Provide the (x, y) coordinate of the cell's center where the given text is located.  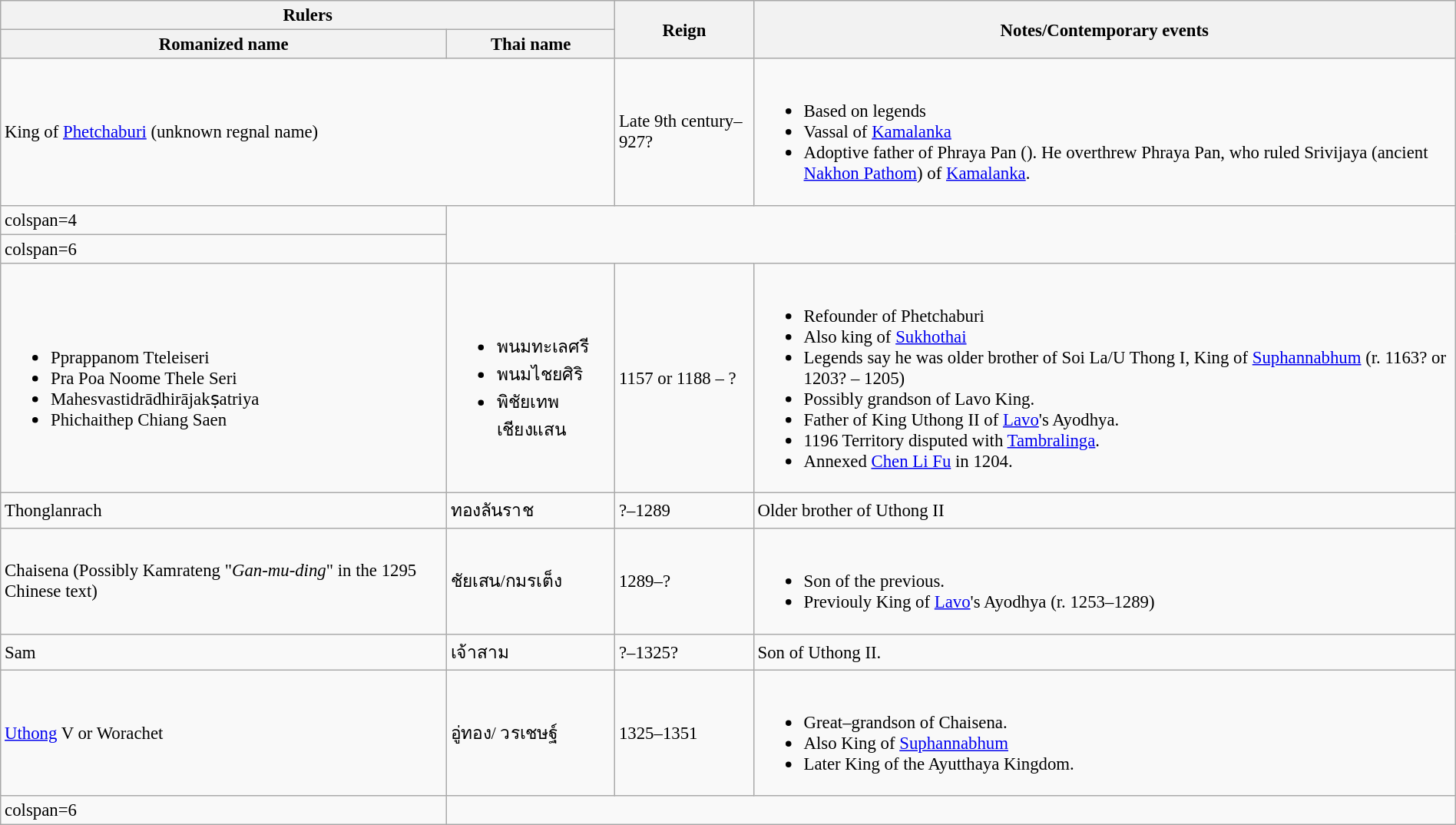
Rulers (308, 15)
Chaisena (Possibly Kamrateng "Gan-mu-ding" in the 1295 Chinese text) (224, 581)
Great–grandson of Chaisena.Also King of SuphannabhumLater King of the Ayutthaya Kingdom. (1104, 733)
Pprappanom TteleiseriPra Poa Noome Thele SeriMahesvastidrādhirājakṣatriyaPhichaithep Chiang Saen (224, 378)
1289–? (685, 581)
Reign (685, 29)
พนมทะเลศรีพนมไชยศิริพิชัยเทพเชียงแสน (531, 378)
เจ้าสาม (531, 651)
?–1325? (685, 651)
Thai name (531, 45)
colspan=4 (224, 220)
King of Phetchaburi (unknown regnal name) (308, 132)
Older brother of Uthong II (1104, 512)
ชัยเสน/กมรเต็ง (531, 581)
Son of the previous.Previouly King of Lavo's Ayodhya (r. 1253–1289) (1104, 581)
Romanized name (224, 45)
ทองลันราช (531, 512)
1157 or 1188 – ? (685, 378)
Notes/Contemporary events (1104, 29)
Thonglanrach (224, 512)
Son of Uthong II. (1104, 651)
?–1289 (685, 512)
Late 9th century–927? (685, 132)
1325–1351 (685, 733)
Uthong V or Worachet (224, 733)
Sam (224, 651)
อู่ทอง/ วรเชษฐ์ (531, 733)
